Capture the cell that displays the provided text and extract its (x, y) central coordinate. 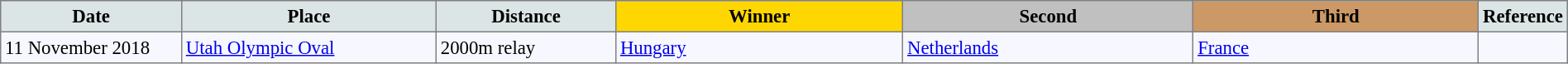
Reference (1523, 17)
Netherlands (1049, 47)
Distance (526, 17)
Second (1049, 17)
France (1336, 47)
Hungary (759, 47)
2000m relay (526, 47)
Winner (759, 17)
Place (309, 17)
Date (91, 17)
Utah Olympic Oval (309, 47)
11 November 2018 (91, 47)
Third (1336, 17)
